For the text-containing cell, return its midpoint in [X, Y] coordinate format. 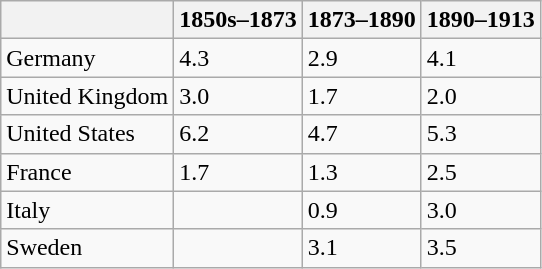
3.5 [480, 248]
United Kingdom [88, 96]
Sweden [88, 248]
2.5 [480, 172]
6.2 [238, 134]
4.1 [480, 58]
France [88, 172]
United States [88, 134]
Germany [88, 58]
2.9 [362, 58]
1890–1913 [480, 20]
1850s–1873 [238, 20]
1.3 [362, 172]
4.7 [362, 134]
3.1 [362, 248]
0.9 [362, 210]
2.0 [480, 96]
Italy [88, 210]
4.3 [238, 58]
5.3 [480, 134]
1873–1890 [362, 20]
